Identify which cell holds the provided text, then report its (x, y) central coordinate. 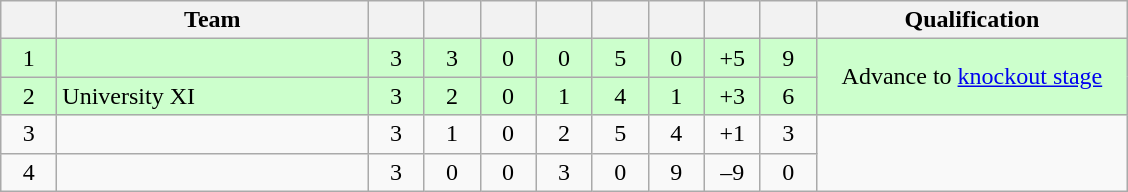
Team (212, 20)
+3 (732, 96)
+1 (732, 134)
Advance to knockout stage (972, 77)
University XI (212, 96)
6 (788, 96)
+5 (732, 58)
Qualification (972, 20)
–9 (732, 172)
